Detect which cell encompasses the target text, then output its [x, y] center coordinate. 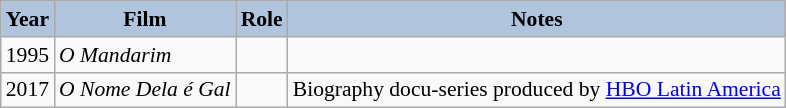
Role [262, 19]
Year [28, 19]
2017 [28, 90]
Film [145, 19]
Biography docu-series produced by HBO Latin America [537, 90]
O Nome Dela é Gal [145, 90]
1995 [28, 55]
Notes [537, 19]
O Mandarim [145, 55]
